Detect which cell encompasses the target text, then output its [X, Y] center coordinate. 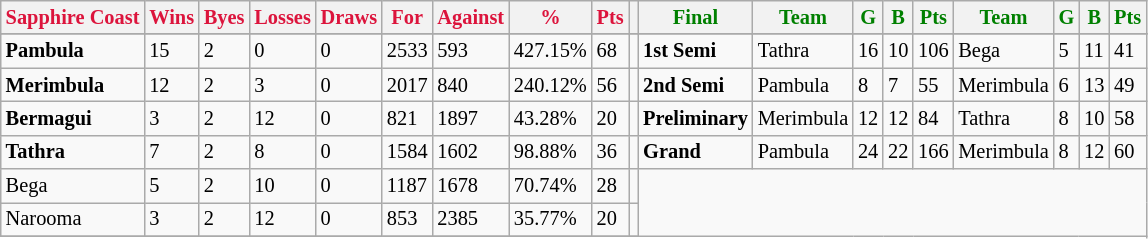
11 [1094, 51]
84 [933, 118]
% [550, 17]
Sapphire Coast [73, 17]
1602 [470, 152]
16 [868, 51]
Losses [282, 17]
1897 [470, 118]
Bermagui [73, 118]
22 [898, 152]
1st Semi [696, 51]
1187 [407, 186]
43.28% [550, 118]
Grand [696, 152]
821 [407, 118]
2385 [470, 219]
49 [1128, 85]
166 [933, 152]
106 [933, 51]
Final [696, 17]
24 [868, 152]
840 [470, 85]
Wins [172, 17]
60 [1128, 152]
70.74% [550, 186]
68 [610, 51]
6 [1067, 85]
Against [470, 17]
1678 [470, 186]
41 [1128, 51]
15 [172, 51]
13 [1094, 85]
56 [610, 85]
2017 [407, 85]
36 [610, 152]
Narooma [73, 219]
2533 [407, 51]
593 [470, 51]
853 [407, 219]
28 [610, 186]
Draws [349, 17]
98.88% [550, 152]
58 [1128, 118]
2nd Semi [696, 85]
55 [933, 85]
For [407, 17]
Byes [224, 17]
240.12% [550, 85]
Preliminary [696, 118]
427.15% [550, 51]
35.77% [550, 219]
1584 [407, 152]
